From the cell containing the given text, extract its center point as (x, y) coordinate. 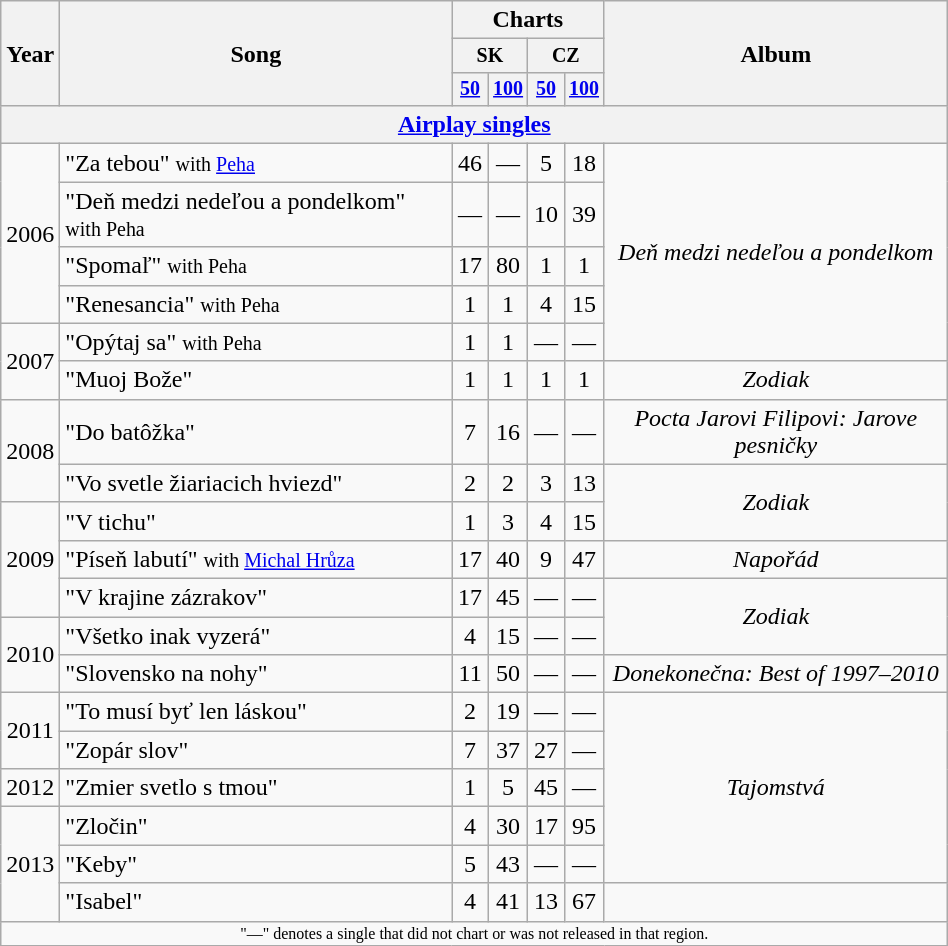
2007 (30, 361)
Tajomstvá (776, 788)
18 (584, 163)
16 (508, 432)
19 (508, 712)
2006 (30, 234)
2008 (30, 450)
Song (256, 54)
"Muoj Bože" (256, 380)
2013 (30, 864)
"Zopár slov" (256, 750)
"Renesancia" with Peha (256, 304)
"Keby" (256, 864)
2009 (30, 559)
CZ (566, 56)
"To musí byť len láskou" (256, 712)
46 (470, 163)
"Slovensko na nohy" (256, 674)
41 (508, 902)
"Zmier svetlo s tmou" (256, 788)
67 (584, 902)
Album (776, 54)
Donekonečna: Best of 1997–2010 (776, 674)
"Isabel" (256, 902)
"V tichu" (256, 521)
11 (470, 674)
"Vo svetle žiariacich hviezd" (256, 483)
"Píseň labutí" with Michal Hrůza (256, 559)
"Spomaľ" with Peha (256, 266)
Year (30, 54)
Pocta Jarovi Filipovi: Jarove pesničky (776, 432)
"—" denotes a single that did not chart or was not released in that region. (474, 933)
"Všetko inak vyzerá" (256, 635)
30 (508, 826)
SK (490, 56)
Deň medzi nedeľou a pondelkom (776, 252)
"Opýtaj sa" with Peha (256, 342)
27 (546, 750)
39 (584, 214)
9 (546, 559)
47 (584, 559)
Airplay singles (474, 125)
10 (546, 214)
95 (584, 826)
"Zločin" (256, 826)
37 (508, 750)
"Deň medzi nedeľou a pondelkom" with Peha (256, 214)
"V krajine zázrakov" (256, 597)
80 (508, 266)
"Za tebou" with Peha (256, 163)
Napořád (776, 559)
"Do batôžka" (256, 432)
2011 (30, 731)
43 (508, 864)
Charts (528, 20)
2012 (30, 788)
40 (508, 559)
2010 (30, 654)
